Return the [X, Y] coordinate for the center point of the cell that contains the specified text.  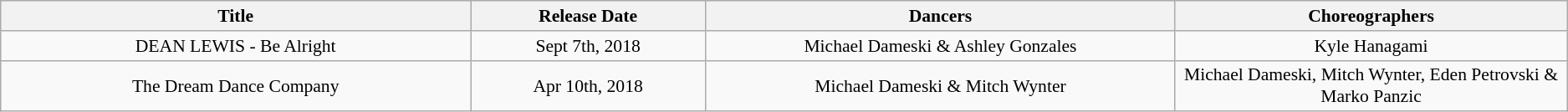
Kyle Hanagami [1371, 46]
Michael Dameski, Mitch Wynter, Eden Petrovski & Marko Panzic [1371, 85]
Title [236, 16]
Dancers [941, 16]
DEAN LEWIS - Be Alright [236, 46]
Sept 7th, 2018 [589, 46]
Apr 10th, 2018 [589, 85]
Choreographers [1371, 16]
Michael Dameski & Ashley Gonzales [941, 46]
Release Date [589, 16]
Michael Dameski & Mitch Wynter [941, 85]
The Dream Dance Company [236, 85]
